Identify which cell holds the provided text, then report its [x, y] central coordinate. 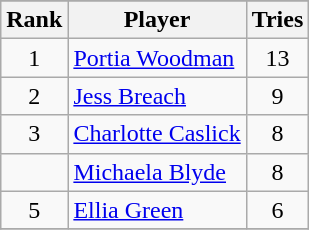
Tries [278, 20]
Player [157, 20]
5 [34, 210]
Rank [34, 20]
13 [278, 58]
Portia Woodman [157, 58]
3 [34, 134]
6 [278, 210]
Ellia Green [157, 210]
Michaela Blyde [157, 172]
Jess Breach [157, 96]
2 [34, 96]
1 [34, 58]
9 [278, 96]
Charlotte Caslick [157, 134]
